Identify which cell holds the provided text, then report its [X, Y] central coordinate. 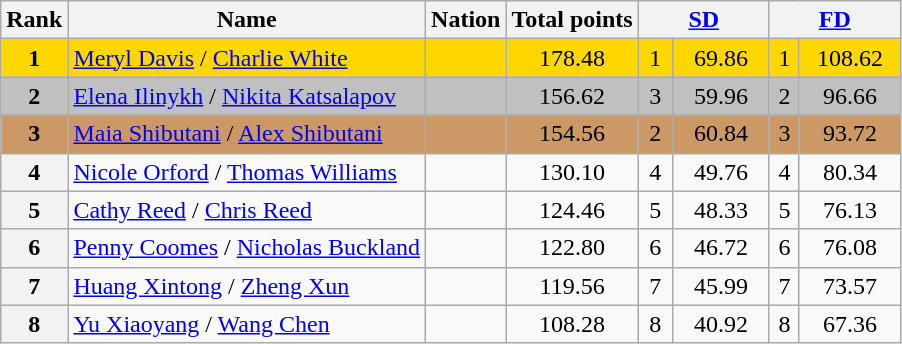
Yu Xiaoyang / Wang Chen [247, 324]
FD [834, 20]
73.57 [850, 286]
48.33 [722, 210]
46.72 [722, 248]
Elena Ilinykh / Nikita Katsalapov [247, 96]
Name [247, 20]
93.72 [850, 134]
Nation [466, 20]
Penny Coomes / Nicholas Buckland [247, 248]
130.10 [572, 172]
Cathy Reed / Chris Reed [247, 210]
49.76 [722, 172]
154.56 [572, 134]
60.84 [722, 134]
108.28 [572, 324]
156.62 [572, 96]
SD [704, 20]
69.86 [722, 58]
40.92 [722, 324]
Nicole Orford / Thomas Williams [247, 172]
76.13 [850, 210]
124.46 [572, 210]
Huang Xintong / Zheng Xun [247, 286]
45.99 [722, 286]
80.34 [850, 172]
122.80 [572, 248]
67.36 [850, 324]
178.48 [572, 58]
Rank [34, 20]
76.08 [850, 248]
Meryl Davis / Charlie White [247, 58]
59.96 [722, 96]
119.56 [572, 286]
108.62 [850, 58]
Maia Shibutani / Alex Shibutani [247, 134]
Total points [572, 20]
96.66 [850, 96]
